Determine the [x, y] coordinate at the center of the cell enclosing the given text.  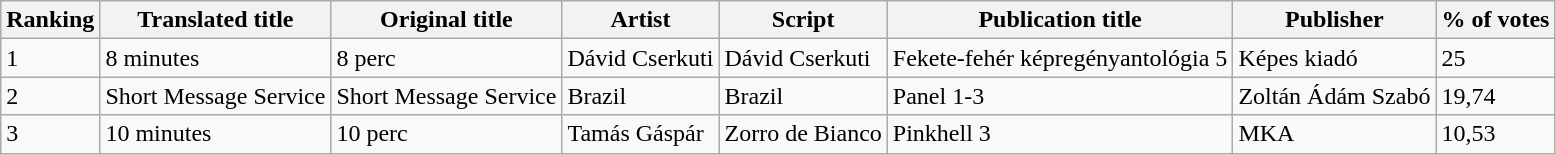
3 [50, 134]
19,74 [1496, 96]
10 perc [446, 134]
MKA [1334, 134]
1 [50, 58]
8 perc [446, 58]
Zorro de Bianco [803, 134]
Ranking [50, 20]
% of votes [1496, 20]
Original title [446, 20]
Publisher [1334, 20]
Artist [640, 20]
10 minutes [216, 134]
2 [50, 96]
Fekete-fehér képregényantológia 5 [1060, 58]
Script [803, 20]
8 minutes [216, 58]
25 [1496, 58]
10,53 [1496, 134]
Tamás Gáspár [640, 134]
Zoltán Ádám Szabó [1334, 96]
Panel 1-3 [1060, 96]
Képes kiadó [1334, 58]
Translated title [216, 20]
Publication title [1060, 20]
Pinkhell 3 [1060, 134]
